From the cell containing the given text, extract its center point as (x, y) coordinate. 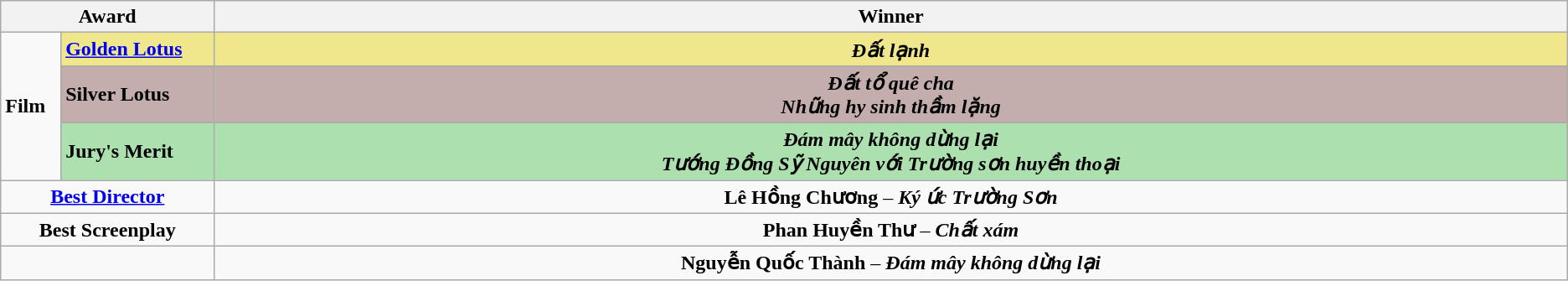
Silver Lotus (137, 94)
Đất tổ quê chaNhững hy sinh thầm lặng (891, 94)
Best Screenplay (107, 230)
Jury's Merit (137, 151)
Best Director (107, 196)
Phan Huyền Thư – Chất xám (891, 230)
Winner (891, 17)
Nguyễn Quốc Thành – Đám mây không dừng lại (891, 263)
Lê Hồng Chương – Ký ức Trường Sơn (891, 196)
Đám mây không dừng lạiTướng Đồng Sỹ Nguyên với Trường sơn huyền thoại (891, 151)
Film (31, 107)
Award (107, 17)
Golden Lotus (137, 49)
Đất lạnh (891, 49)
